Provide the [X, Y] coordinate of the cell's center where the given text is located.  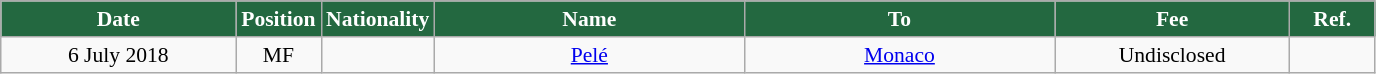
Pelé [589, 55]
Name [589, 19]
Nationality [378, 19]
Fee [1172, 19]
Ref. [1332, 19]
MF [278, 55]
Undisclosed [1172, 55]
6 July 2018 [118, 55]
Monaco [899, 55]
Date [118, 19]
Position [278, 19]
To [899, 19]
